Search for the cell housing the specified text and yield its (x, y) center coordinate. 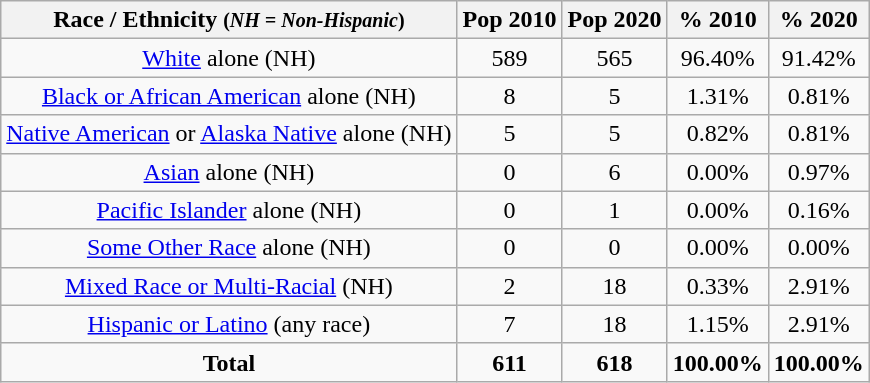
Pop 2020 (614, 20)
1.31% (718, 96)
Race / Ethnicity (NH = Non-Hispanic) (229, 20)
Pop 2010 (510, 20)
8 (510, 96)
Total (229, 362)
Pacific Islander alone (NH) (229, 210)
% 2010 (718, 20)
0.16% (818, 210)
96.40% (718, 58)
7 (510, 324)
91.42% (818, 58)
Some Other Race alone (NH) (229, 248)
Asian alone (NH) (229, 172)
1 (614, 210)
Mixed Race or Multi-Racial (NH) (229, 286)
Hispanic or Latino (any race) (229, 324)
0.33% (718, 286)
6 (614, 172)
611 (510, 362)
White alone (NH) (229, 58)
589 (510, 58)
0.82% (718, 134)
1.15% (718, 324)
Native American or Alaska Native alone (NH) (229, 134)
0.97% (818, 172)
2 (510, 286)
% 2020 (818, 20)
565 (614, 58)
618 (614, 362)
Black or African American alone (NH) (229, 96)
